Find where the given text appears and provide that cell's center as [x, y] coordinate. 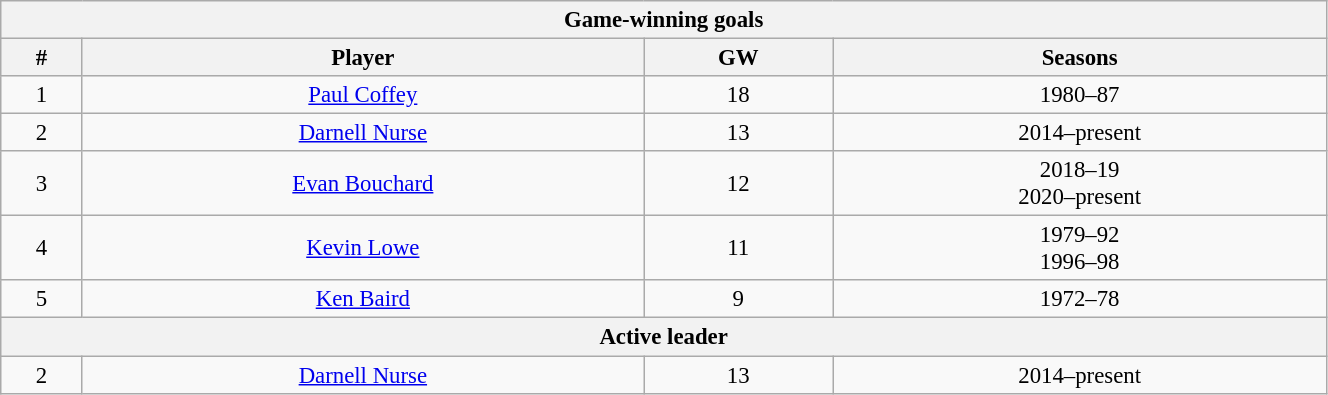
Active leader [664, 337]
GW [738, 58]
Paul Coffey [362, 95]
18 [738, 95]
5 [42, 299]
1979–921996–98 [1080, 248]
9 [738, 299]
Seasons [1080, 58]
# [42, 58]
1 [42, 95]
Kevin Lowe [362, 248]
Evan Bouchard [362, 184]
Player [362, 58]
3 [42, 184]
2018–192020–present [1080, 184]
Ken Baird [362, 299]
Game-winning goals [664, 20]
1980–87 [1080, 95]
4 [42, 248]
11 [738, 248]
12 [738, 184]
1972–78 [1080, 299]
